From the cell containing the given text, extract its center point as (X, Y) coordinate. 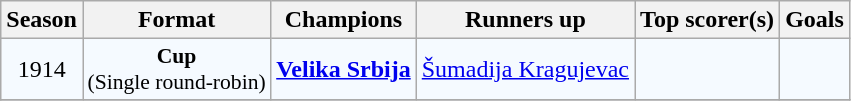
Šumadija Kragujevac (525, 70)
1914 (42, 70)
Season (42, 20)
Runners up (525, 20)
Champions (344, 20)
Top scorer(s) (708, 20)
Velika Srbija (344, 70)
Format (176, 20)
Goals (815, 20)
Cup(Single round-robin) (176, 70)
